Identify which cell holds the provided text, then report its (x, y) central coordinate. 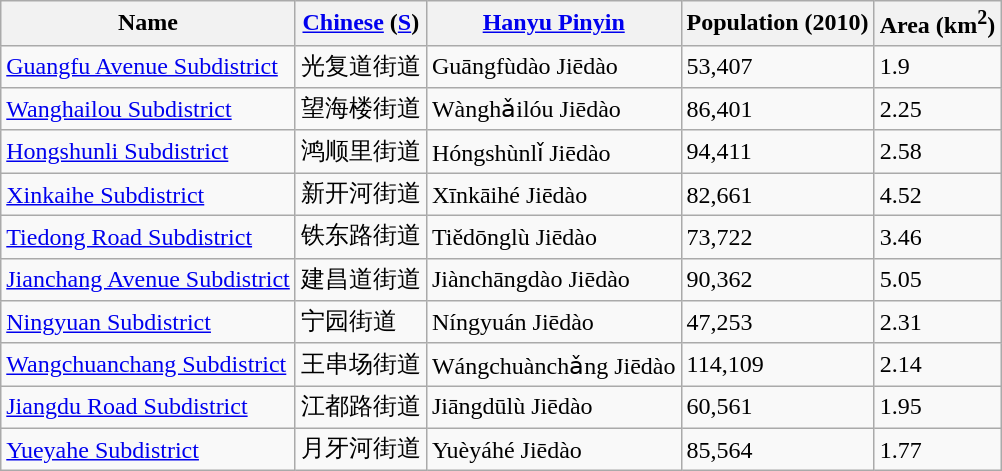
Guangfu Avenue Subdistrict (148, 66)
1.95 (938, 408)
86,401 (778, 110)
5.05 (938, 280)
Ningyuan Subdistrict (148, 322)
1.9 (938, 66)
Yueyahe Subdistrict (148, 450)
望海楼街道 (360, 110)
Wangchuanchang Subdistrict (148, 364)
Area (km2) (938, 24)
Name (148, 24)
Jiāngdūlù Jiēdào (554, 408)
1.77 (938, 450)
114,109 (778, 364)
Wanghailou Subdistrict (148, 110)
Hongshunli Subdistrict (148, 152)
Jianchang Avenue Subdistrict (148, 280)
4.52 (938, 194)
铁东路街道 (360, 238)
Wángchuànchǎng Jiēdào (554, 364)
宁园街道 (360, 322)
53,407 (778, 66)
Chinese (S) (360, 24)
3.46 (938, 238)
Tiedong Road Subdistrict (148, 238)
Population (2010) (778, 24)
新开河街道 (360, 194)
Xīnkāihé Jiēdào (554, 194)
Xinkaihe Subdistrict (148, 194)
月牙河街道 (360, 450)
Jiànchāngdào Jiēdào (554, 280)
王串场街道 (360, 364)
鸿顺里街道 (360, 152)
2.14 (938, 364)
2.58 (938, 152)
47,253 (778, 322)
2.25 (938, 110)
Hanyu Pinyin (554, 24)
Tiědōnglù Jiēdào (554, 238)
Yuèyáhé Jiēdào (554, 450)
60,561 (778, 408)
江都路街道 (360, 408)
Wànghǎilóu Jiēdào (554, 110)
建昌道街道 (360, 280)
73,722 (778, 238)
Hóngshùnlǐ Jiēdào (554, 152)
2.31 (938, 322)
94,411 (778, 152)
Níngyuán Jiēdào (554, 322)
82,661 (778, 194)
光复道街道 (360, 66)
85,564 (778, 450)
90,362 (778, 280)
Jiangdu Road Subdistrict (148, 408)
Guāngfùdào Jiēdào (554, 66)
